Extract the [x, y] coordinate from the center of the cell holding the provided text.  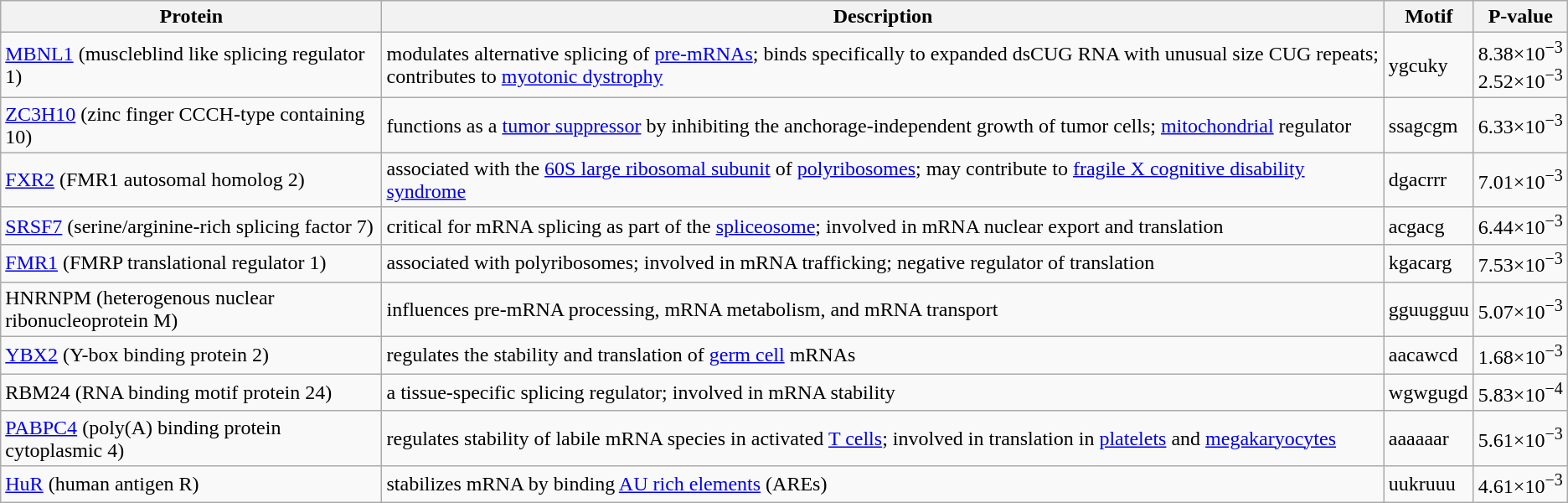
associated with polyribosomes; involved in mRNA trafficking; negative regulator of translation [883, 263]
4.61×10−3 [1520, 485]
ygcuky [1429, 65]
5.83×10−4 [1520, 392]
6.44×10−3 [1520, 226]
regulates stability of labile mRNA species in activated T cells; involved in translation in platelets and megakaryocytes [883, 438]
P-value [1520, 17]
wgwgugd [1429, 392]
1.68×10−3 [1520, 355]
influences pre-mRNA processing, mRNA metabolism, and mRNA transport [883, 309]
Protein [191, 17]
uukruuu [1429, 485]
SRSF7 (serine/arginine-rich splicing factor 7) [191, 226]
MBNL1 (muscleblind like splicing regulator 1) [191, 65]
Description [883, 17]
a tissue-specific splicing regulator; involved in mRNA stability [883, 392]
kgacarg [1429, 263]
aacawcd [1429, 355]
8.38×10−32.52×10−3 [1520, 65]
HNRNPM (heterogenous nuclear ribonucleoprotein M) [191, 309]
critical for mRNA splicing as part of the spliceosome; involved in mRNA nuclear export and translation [883, 226]
RBM24 (RNA binding motif protein 24) [191, 392]
6.33×10−3 [1520, 126]
associated with the 60S large ribosomal subunit of polyribosomes; may contribute to fragile X cognitive disability syndrome [883, 179]
7.01×10−3 [1520, 179]
ssagcgm [1429, 126]
FMR1 (FMRP translational regulator 1) [191, 263]
regulates the stability and translation of germ cell mRNAs [883, 355]
stabilizes mRNA by binding AU rich elements (AREs) [883, 485]
Motif [1429, 17]
FXR2 (FMR1 autosomal homolog 2) [191, 179]
5.61×10−3 [1520, 438]
aaaaaar [1429, 438]
gguugguu [1429, 309]
HuR (human antigen R) [191, 485]
7.53×10−3 [1520, 263]
acgacg [1429, 226]
YBX2 (Y-box binding protein 2) [191, 355]
PABPC4 (poly(A) binding protein cytoplasmic 4) [191, 438]
functions as a tumor suppressor by inhibiting the anchorage-independent growth of tumor cells; mitochondrial regulator [883, 126]
ZC3H10 (zinc finger CCCH-type containing 10) [191, 126]
5.07×10−3 [1520, 309]
dgacrrr [1429, 179]
